Pinpoint the cell where the given text exists, returning its [X, Y] midpoint coordinate. 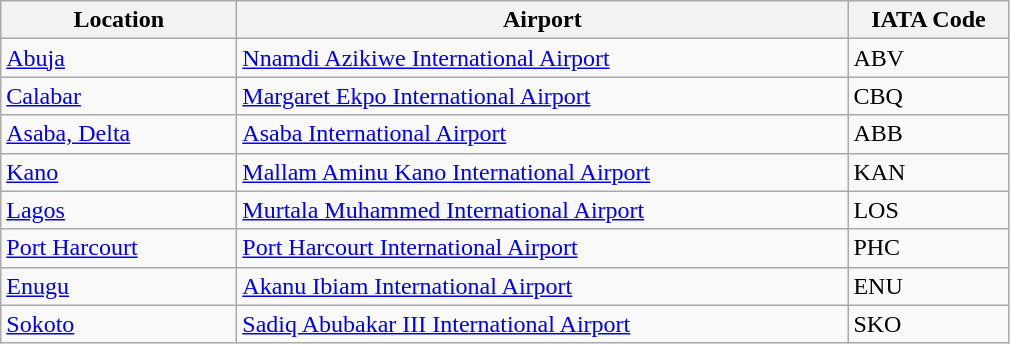
Asaba International Airport [542, 134]
Mallam Aminu Kano International Airport [542, 172]
IATA Code [928, 20]
CBQ [928, 96]
Margaret Ekpo International Airport [542, 96]
Murtala Muhammed International Airport [542, 210]
ABB [928, 134]
Sadiq Abubakar III International Airport [542, 324]
SKO [928, 324]
ABV [928, 58]
Lagos [119, 210]
KAN [928, 172]
ENU [928, 286]
PHC [928, 248]
Kano [119, 172]
Airport [542, 20]
Akanu Ibiam International Airport [542, 286]
Asaba, Delta [119, 134]
Enugu [119, 286]
Sokoto [119, 324]
Location [119, 20]
LOS [928, 210]
Calabar [119, 96]
Port Harcourt International Airport [542, 248]
Port Harcourt [119, 248]
Abuja [119, 58]
Nnamdi Azikiwe International Airport [542, 58]
